Return the (x, y) coordinate for the center point of the cell that contains the specified text.  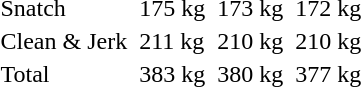
210 kg (250, 41)
211 kg (172, 41)
